Find where the given text appears and provide that cell's center as [x, y] coordinate. 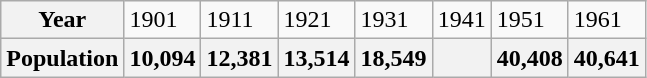
Year [62, 20]
10,094 [162, 58]
1961 [606, 20]
13,514 [316, 58]
1901 [162, 20]
40,408 [530, 58]
1931 [394, 20]
12,381 [240, 58]
Population [62, 58]
1921 [316, 20]
1941 [462, 20]
1911 [240, 20]
1951 [530, 20]
18,549 [394, 58]
40,641 [606, 58]
